Return (X, Y) of the center of cell containing provided text 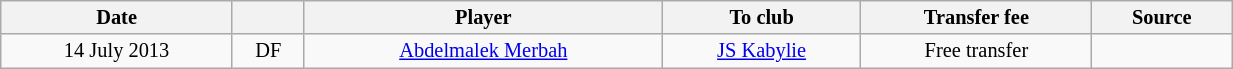
Player (483, 17)
Source (1162, 17)
DF (268, 51)
JS Kabylie (761, 51)
Transfer fee (976, 17)
To club (761, 17)
14 July 2013 (117, 51)
Date (117, 17)
Abdelmalek Merbah (483, 51)
Free transfer (976, 51)
